Detect which cell encompasses the target text, then output its [x, y] center coordinate. 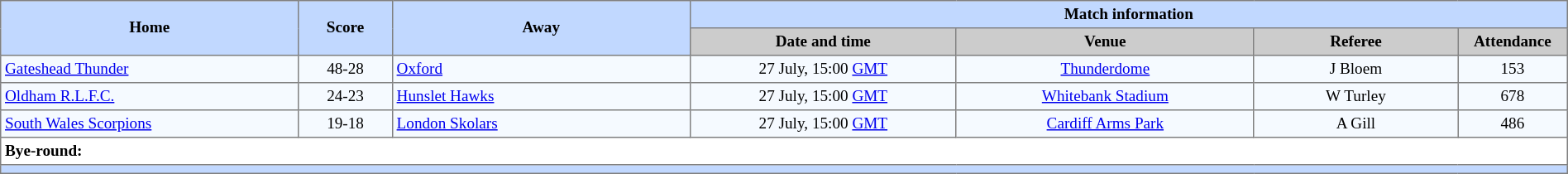
South Wales Scorpions [150, 124]
153 [1513, 70]
Thunderdome [1105, 70]
Match information [1128, 15]
Date and time [823, 41]
W Turley [1355, 96]
Venue [1105, 41]
24-23 [346, 96]
Referee [1355, 41]
48-28 [346, 70]
678 [1513, 96]
Gateshead Thunder [150, 70]
19-18 [346, 124]
Oxford [541, 70]
Whitebank Stadium [1105, 96]
A Gill [1355, 124]
London Skolars [541, 124]
Away [541, 28]
Hunslet Hawks [541, 96]
Bye-round: [784, 151]
Attendance [1513, 41]
Home [150, 28]
J Bloem [1355, 70]
486 [1513, 124]
Oldham R.L.F.C. [150, 96]
Cardiff Arms Park [1105, 124]
Score [346, 28]
